Scan for the cell matching the given text and deliver its (X, Y) coordinate at center. 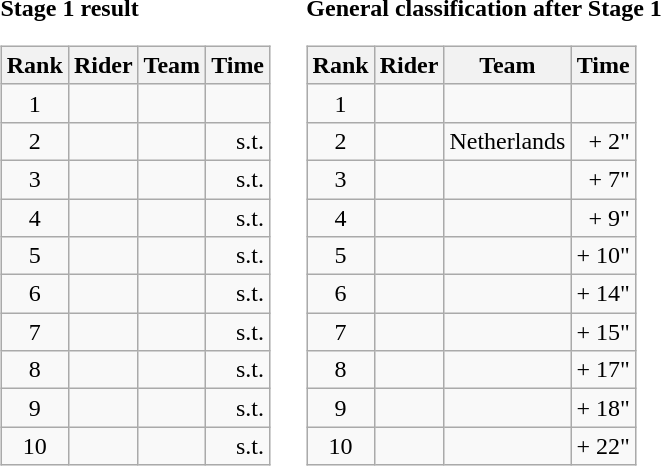
+ 17" (603, 370)
+ 9" (603, 217)
+ 7" (603, 179)
+ 14" (603, 294)
+ 2" (603, 141)
+ 15" (603, 332)
+ 22" (603, 446)
+ 18" (603, 408)
Netherlands (508, 141)
+ 10" (603, 256)
